Output the (x, y) coordinate of the center of the cell containing the given text.  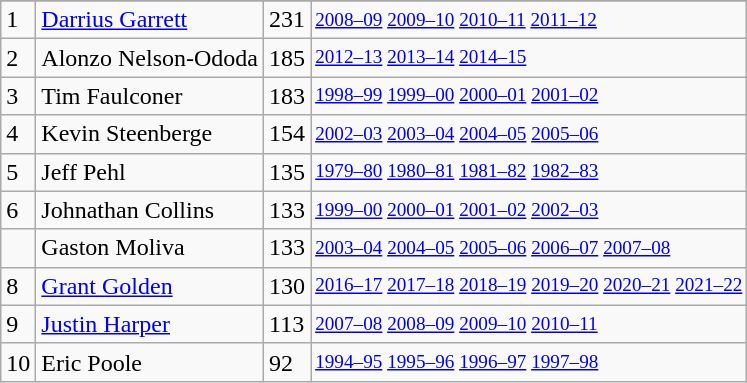
130 (288, 286)
1 (18, 20)
154 (288, 134)
Kevin Steenberge (150, 134)
Justin Harper (150, 324)
Eric Poole (150, 362)
Alonzo Nelson-Ododa (150, 58)
113 (288, 324)
Jeff Pehl (150, 172)
Gaston Moliva (150, 248)
Tim Faulconer (150, 96)
2003–04 2004–05 2005–06 2006–07 2007–08 (529, 248)
2002–03 2003–04 2004–05 2005–06 (529, 134)
3 (18, 96)
4 (18, 134)
1994–95 1995–96 1996–97 1997–98 (529, 362)
9 (18, 324)
2016–17 2017–18 2018–19 2019–20 2020–21 2021–22 (529, 286)
1998–99 1999–00 2000–01 2001–02 (529, 96)
92 (288, 362)
2012–13 2013–14 2014–15 (529, 58)
Grant Golden (150, 286)
10 (18, 362)
135 (288, 172)
2 (18, 58)
231 (288, 20)
185 (288, 58)
2008–09 2009–10 2010–11 2011–12 (529, 20)
1979–80 1980–81 1981–82 1982–83 (529, 172)
5 (18, 172)
8 (18, 286)
Darrius Garrett (150, 20)
183 (288, 96)
1999–00 2000–01 2001–02 2002–03 (529, 210)
2007–08 2008–09 2009–10 2010–11 (529, 324)
Johnathan Collins (150, 210)
6 (18, 210)
